Determine the (x, y) coordinate at the center of the cell enclosing the given text.  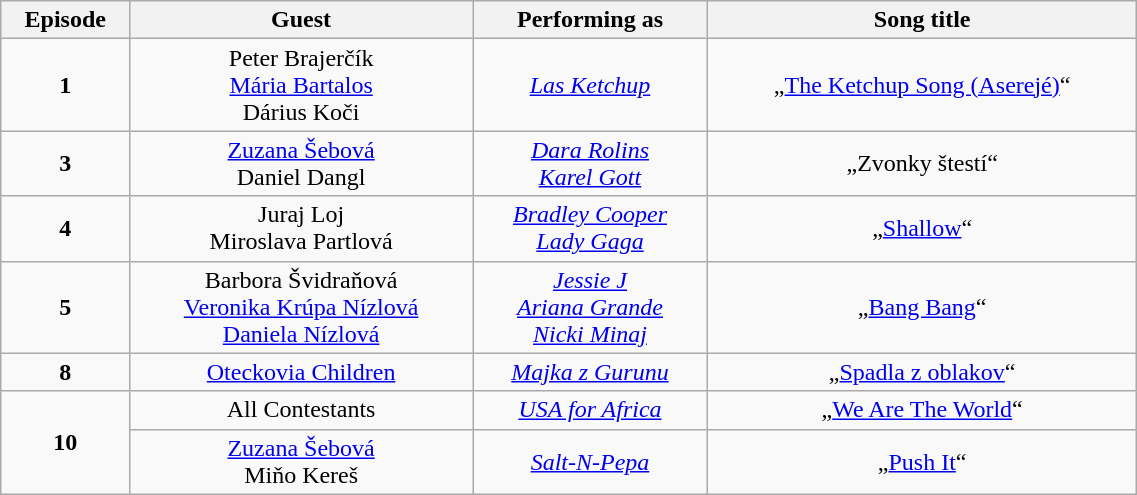
„Push It“ (922, 462)
4 (66, 228)
3 (66, 164)
Performing as (590, 20)
USA for Africa (590, 410)
Peter BrajerčíkMária BartalosDárius Koči (302, 85)
Guest (302, 20)
All Contestants (302, 410)
„Spadla z oblakov“ (922, 372)
10 (66, 442)
Juraj LojMiroslava Partlová (302, 228)
Las Ketchup (590, 85)
Zuzana ŠebováDaniel Dangl (302, 164)
Dara RolinsKarel Gott (590, 164)
„Shallow“ (922, 228)
Bradley CooperLady Gaga (590, 228)
Majka z Gurunu (590, 372)
Oteckovia Children (302, 372)
5 (66, 307)
8 (66, 372)
„Bang Bang“ (922, 307)
Salt-N-Pepa (590, 462)
1 (66, 85)
Song title (922, 20)
Jessie JAriana GrandeNicki Minaj (590, 307)
Episode (66, 20)
„We Are The World“ (922, 410)
„The Ketchup Song (Aserejé)“ (922, 85)
Barbora ŠvidraňováVeronika Krúpa NízlováDaniela Nízlová (302, 307)
„Zvonky štestí“ (922, 164)
Zuzana ŠebováMiňo Kereš (302, 462)
